Return (X, Y) of the center of cell containing provided text 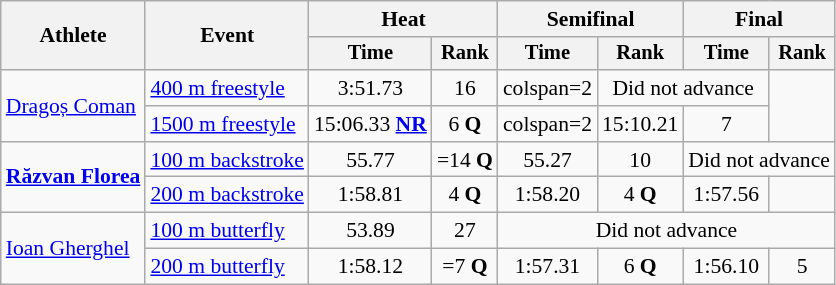
Heat (404, 19)
Final (759, 19)
16 (465, 88)
15:06.33 NR (370, 124)
100 m butterfly (227, 231)
Semifinal (590, 19)
1:56.10 (726, 267)
1:57.56 (726, 195)
1:58.12 (370, 267)
200 m butterfly (227, 267)
1500 m freestyle (227, 124)
15:10.21 (640, 124)
=7 Q (465, 267)
1:57.31 (548, 267)
55.27 (548, 160)
Athlete (74, 36)
3:51.73 (370, 88)
1:58.81 (370, 195)
100 m backstroke (227, 160)
200 m backstroke (227, 195)
10 (640, 160)
1:58.20 (548, 195)
53.89 (370, 231)
27 (465, 231)
400 m freestyle (227, 88)
7 (726, 124)
Ioan Gherghel (74, 248)
5 (802, 267)
Event (227, 36)
55.77 (370, 160)
Dragoș Coman (74, 106)
Răzvan Florea (74, 178)
=14 Q (465, 160)
